Capture the cell that displays the provided text and extract its [X, Y] central coordinate. 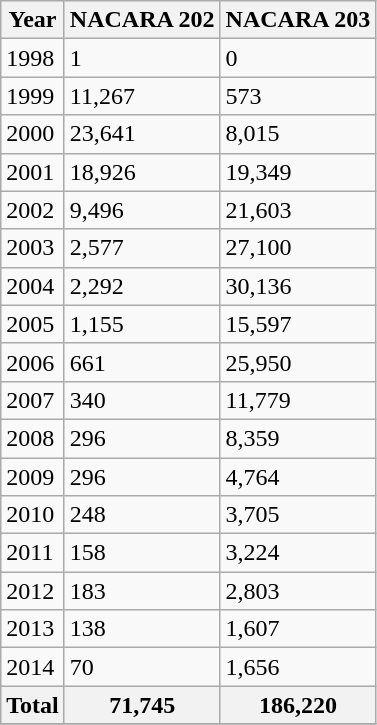
27,100 [298, 248]
1,155 [142, 324]
2011 [33, 553]
661 [142, 362]
Total [33, 705]
2,577 [142, 248]
21,603 [298, 210]
2014 [33, 667]
8,359 [298, 438]
2007 [33, 400]
2003 [33, 248]
2008 [33, 438]
1999 [33, 96]
1 [142, 58]
2002 [33, 210]
8,015 [298, 134]
4,764 [298, 477]
Year [33, 20]
2000 [33, 134]
19,349 [298, 172]
NACARA 203 [298, 20]
25,950 [298, 362]
2,292 [142, 286]
18,926 [142, 172]
1,607 [298, 629]
11,267 [142, 96]
3,224 [298, 553]
2012 [33, 591]
2009 [33, 477]
2001 [33, 172]
9,496 [142, 210]
30,136 [298, 286]
2005 [33, 324]
2,803 [298, 591]
138 [142, 629]
186,220 [298, 705]
0 [298, 58]
11,779 [298, 400]
71,745 [142, 705]
23,641 [142, 134]
573 [298, 96]
183 [142, 591]
158 [142, 553]
2006 [33, 362]
1998 [33, 58]
2013 [33, 629]
15,597 [298, 324]
340 [142, 400]
1,656 [298, 667]
3,705 [298, 515]
248 [142, 515]
70 [142, 667]
NACARA 202 [142, 20]
2004 [33, 286]
2010 [33, 515]
